Scan for the cell matching the given text and deliver its [X, Y] coordinate at center. 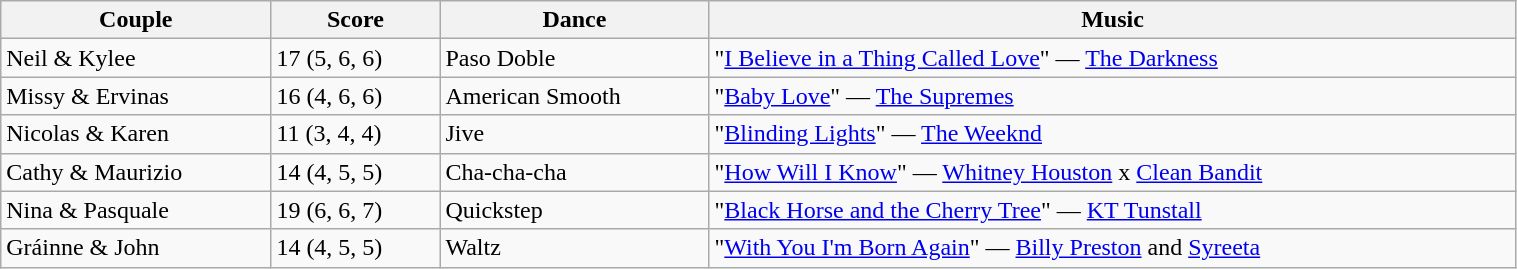
19 (6, 6, 7) [356, 210]
"Baby Love" — The Supremes [1112, 96]
Jive [574, 134]
Score [356, 20]
Paso Doble [574, 58]
American Smooth [574, 96]
Neil & Kylee [136, 58]
"Black Horse and the Cherry Tree" — KT Tunstall [1112, 210]
11 (3, 4, 4) [356, 134]
Quickstep [574, 210]
Nina & Pasquale [136, 210]
Cathy & Maurizio [136, 172]
Gráinne & John [136, 248]
Missy & Ervinas [136, 96]
"Blinding Lights" — The Weeknd [1112, 134]
Waltz [574, 248]
Couple [136, 20]
Cha-cha-cha [574, 172]
Music [1112, 20]
"How Will I Know" — Whitney Houston x Clean Bandit [1112, 172]
17 (5, 6, 6) [356, 58]
Dance [574, 20]
"I Believe in a Thing Called Love" — The Darkness [1112, 58]
Nicolas & Karen [136, 134]
16 (4, 6, 6) [356, 96]
"With You I'm Born Again" — Billy Preston and Syreeta [1112, 248]
